Identify which cell holds the provided text, then report its (x, y) central coordinate. 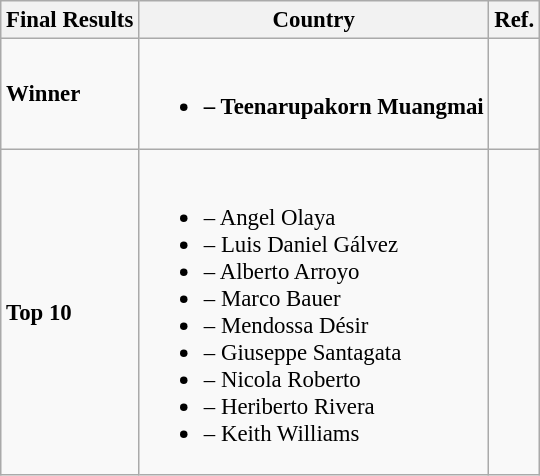
Ref. (514, 20)
– Teenarupakorn Muangmai (314, 94)
Top 10 (70, 312)
Final Results (70, 20)
Winner (70, 94)
Country (314, 20)
